Locate the cell with the specified text and output its (x, y) center coordinate. 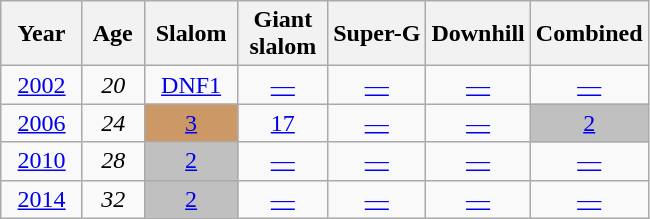
2014 (42, 199)
28 (113, 161)
24 (113, 123)
Downhill (478, 34)
DNF1 (191, 85)
Year (42, 34)
2010 (42, 161)
3 (191, 123)
2006 (42, 123)
Super-G (377, 34)
Slalom (191, 34)
32 (113, 199)
Combined (589, 34)
2002 (42, 85)
17 (283, 123)
Giant slalom (283, 34)
20 (113, 85)
Age (113, 34)
